Output the [X, Y] coordinate of the center of the cell containing the given text.  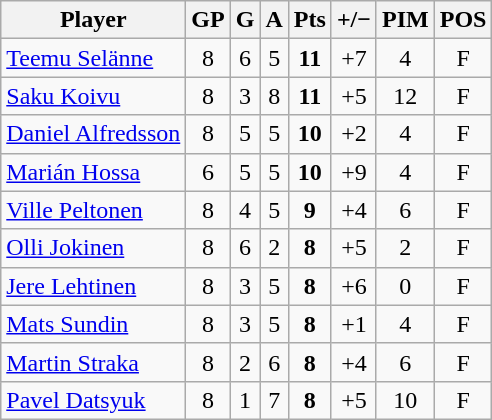
Martin Straka [94, 362]
12 [405, 96]
Olli Jokinen [94, 248]
Pts [310, 20]
G [245, 20]
Jere Lehtinen [94, 286]
Ville Peltonen [94, 210]
Mats Sundin [94, 324]
PIM [405, 20]
Player [94, 20]
1 [245, 400]
POS [463, 20]
A [274, 20]
7 [274, 400]
+7 [354, 58]
9 [310, 210]
+/− [354, 20]
Saku Koivu [94, 96]
+2 [354, 134]
Marián Hossa [94, 172]
+9 [354, 172]
+6 [354, 286]
Teemu Selänne [94, 58]
+1 [354, 324]
Pavel Datsyuk [94, 400]
0 [405, 286]
Daniel Alfredsson [94, 134]
GP [208, 20]
